Identify which cell holds the provided text, then report its [X, Y] central coordinate. 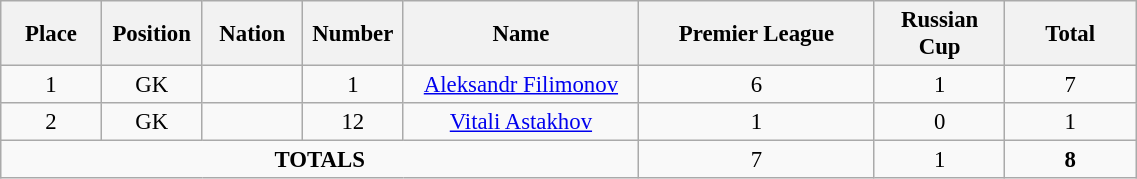
Vitali Astakhov [521, 122]
Position [152, 34]
Premier League [757, 34]
8 [1070, 160]
Name [521, 34]
0 [940, 122]
12 [354, 122]
Total [1070, 34]
Russian Cup [940, 34]
Nation [252, 34]
Place [52, 34]
Number [354, 34]
TOTALS [320, 160]
2 [52, 122]
Aleksandr Filimonov [521, 85]
6 [757, 85]
